Return the (x, y) coordinate for the center point of the cell that contains the specified text.  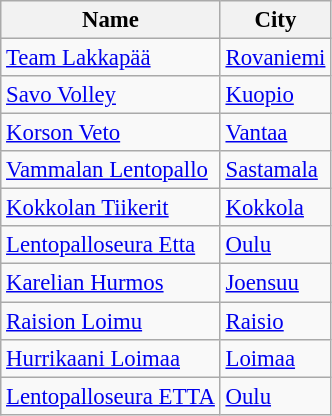
Hurrikaani Loimaa (110, 358)
Kokkolan Tiikerit (110, 208)
Lentopalloseura ETTA (110, 396)
City (276, 20)
Lentopalloseura Etta (110, 245)
Kuopio (276, 95)
Raisio (276, 321)
Loimaa (276, 358)
Vammalan Lentopallo (110, 170)
Korson Veto (110, 133)
Savo Volley (110, 95)
Vantaa (276, 133)
Sastamala (276, 170)
Name (110, 20)
Rovaniemi (276, 58)
Joensuu (276, 283)
Raision Loimu (110, 321)
Team Lakkapää (110, 58)
Karelian Hurmos (110, 283)
Kokkola (276, 208)
